Pinpoint the cell where the given text exists, returning its [X, Y] midpoint coordinate. 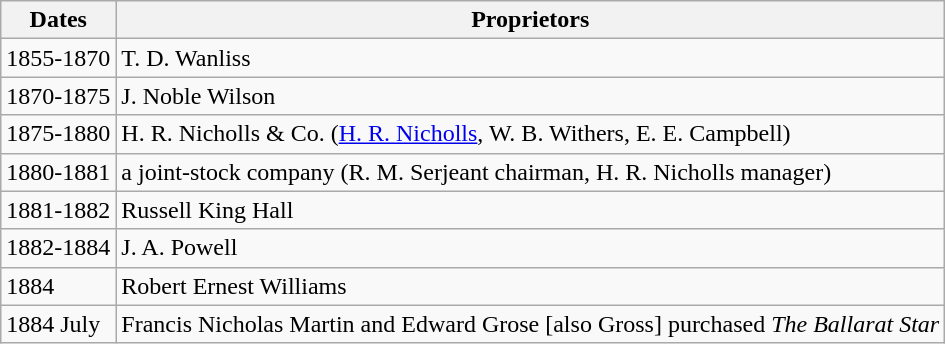
1884 July [58, 324]
1870-1875 [58, 96]
Robert Ernest Williams [530, 286]
Proprietors [530, 20]
1875-1880 [58, 134]
T. D. Wanliss [530, 58]
Russell King Hall [530, 210]
1855-1870 [58, 58]
Francis Nicholas Martin and Edward Grose [also Gross] purchased The Ballarat Star [530, 324]
J. A. Powell [530, 248]
Dates [58, 20]
1881-1882 [58, 210]
1882-1884 [58, 248]
1884 [58, 286]
1880-1881 [58, 172]
J. Noble Wilson [530, 96]
a joint-stock company (R. M. Serjeant chairman, H. R. Nicholls manager) [530, 172]
H. R. Nicholls & Co. (H. R. Nicholls, W. B. Withers, E. E. Campbell) [530, 134]
